Output the (x, y) coordinate of the center of the cell containing the given text.  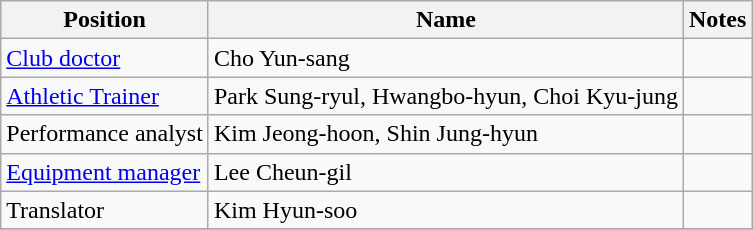
Translator (105, 210)
Kim Hyun-soo (446, 210)
Park Sung-ryul, Hwangbo-hyun, Choi Kyu-jung (446, 96)
Notes (717, 20)
Athletic Trainer (105, 96)
Performance analyst (105, 134)
Cho Yun-sang (446, 58)
Club doctor (105, 58)
Kim Jeong-hoon, Shin Jung-hyun (446, 134)
Name (446, 20)
Position (105, 20)
Lee Cheun-gil (446, 172)
Equipment manager (105, 172)
